Pinpoint the cell where the given text exists, returning its [x, y] midpoint coordinate. 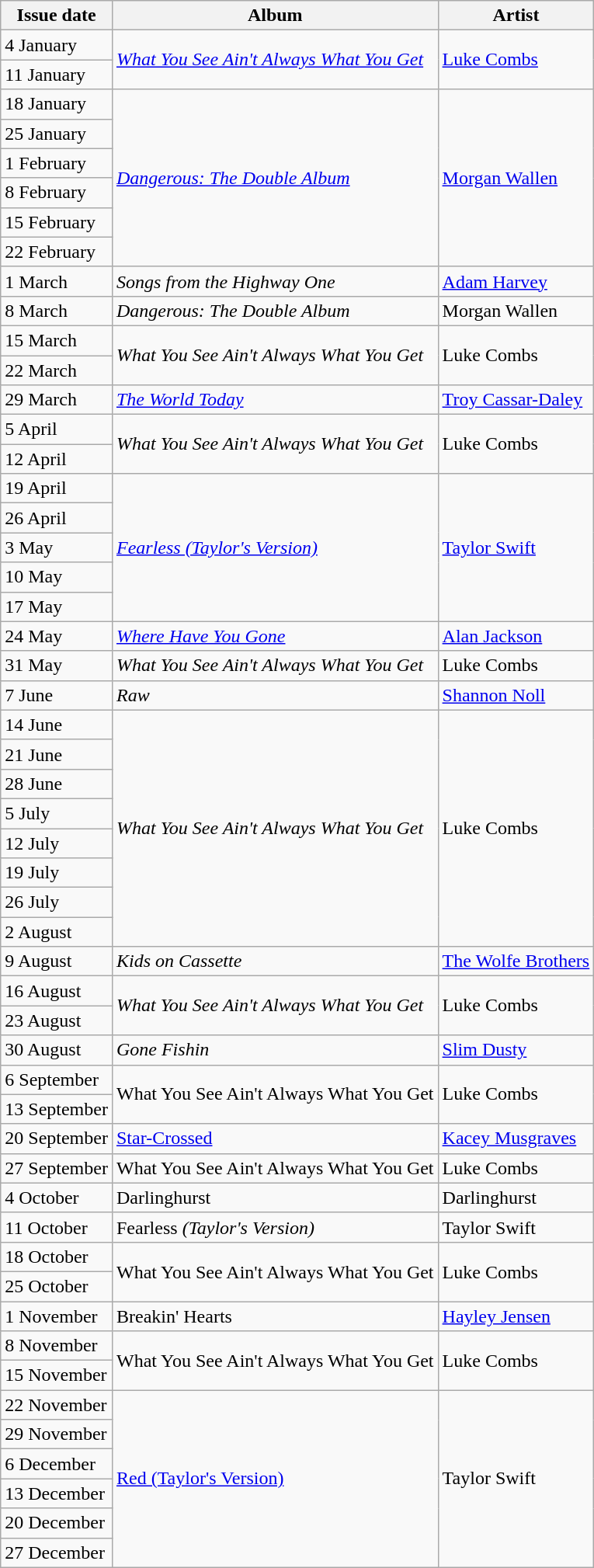
Gone Fishin [275, 1050]
6 September [57, 1080]
22 November [57, 1405]
Star-Crossed [275, 1139]
8 March [57, 311]
Alan Jackson [516, 636]
8 February [57, 193]
19 July [57, 873]
3 May [57, 548]
8 November [57, 1346]
Adam Harvey [516, 281]
20 December [57, 1523]
11 October [57, 1227]
28 June [57, 784]
20 September [57, 1139]
15 February [57, 222]
Hayley Jensen [516, 1316]
Shannon Noll [516, 695]
Kacey Musgraves [516, 1139]
Kids on Cassette [275, 961]
Breakin' Hearts [275, 1316]
24 May [57, 636]
12 July [57, 843]
31 May [57, 666]
7 June [57, 695]
17 May [57, 607]
Album [275, 16]
14 June [57, 725]
2 August [57, 932]
Troy Cassar-Daley [516, 400]
19 April [57, 488]
Artist [516, 16]
13 December [57, 1493]
5 April [57, 429]
1 February [57, 163]
4 January [57, 45]
22 February [57, 252]
11 January [57, 75]
Red (Taylor's Version) [275, 1479]
Slim Dusty [516, 1050]
Where Have You Gone [275, 636]
22 March [57, 370]
Raw [275, 695]
26 July [57, 902]
27 December [57, 1552]
16 August [57, 991]
4 October [57, 1198]
10 May [57, 577]
6 December [57, 1464]
Issue date [57, 16]
27 September [57, 1168]
29 November [57, 1434]
21 June [57, 754]
25 October [57, 1286]
30 August [57, 1050]
1 March [57, 281]
15 March [57, 340]
1 November [57, 1316]
13 September [57, 1109]
23 August [57, 1020]
15 November [57, 1375]
9 August [57, 961]
The World Today [275, 400]
26 April [57, 518]
5 July [57, 813]
The Wolfe Brothers [516, 961]
29 March [57, 400]
25 January [57, 134]
12 April [57, 459]
18 October [57, 1257]
Songs from the Highway One [275, 281]
18 January [57, 104]
